Provide the [X, Y] coordinate of the cell's center where the given text is located.  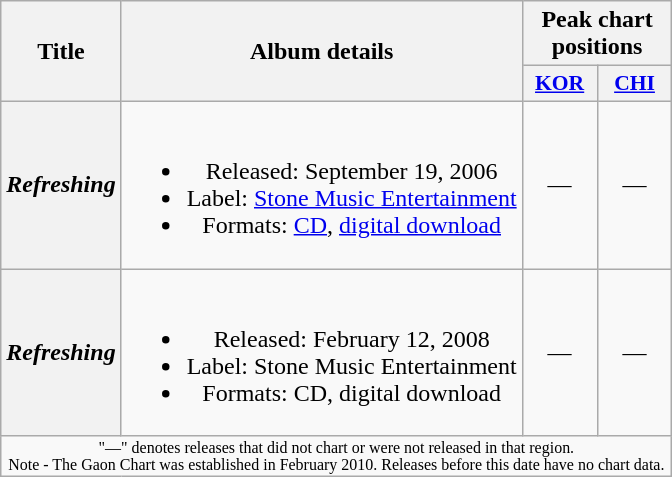
KOR [560, 84]
Released: February 12, 2008 Label: Stone Music EntertainmentFormats: CD, digital download [322, 352]
CHI [634, 84]
Released: September 19, 2006 Label: Stone Music EntertainmentFormats: CD, digital download [322, 184]
Title [61, 52]
Album details [322, 52]
Peak chart positions [597, 34]
